Identify which cell holds the provided text, then report its [x, y] central coordinate. 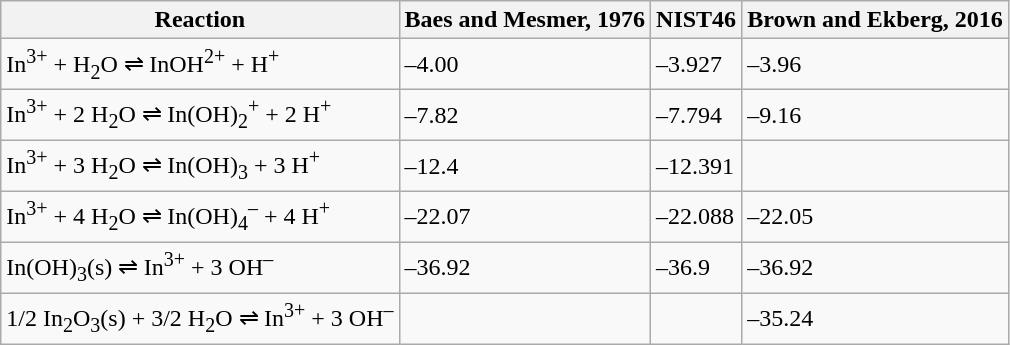
Reaction [200, 20]
Baes and Mesmer, 1976 [525, 20]
1/2 In2O3(s) + 3/2 H2O ⇌ In3+ + 3 OH– [200, 318]
Brown and Ekberg, 2016 [876, 20]
–12.4 [525, 166]
In3+ + 4 H2O ⇌ In(OH)4– + 4 H+ [200, 216]
In3+ + 2 H2O ⇌ In(OH)2+ + 2 H+ [200, 116]
–12.391 [696, 166]
–4.00 [525, 64]
–9.16 [876, 116]
In(OH)3(s) ⇌ In3+ + 3 OH– [200, 268]
–36.9 [696, 268]
In3+ + H2O ⇌ InOH2+ + H+ [200, 64]
–22.088 [696, 216]
–35.24 [876, 318]
–22.05 [876, 216]
In3+ + 3 H2O ⇌ In(OH)3 + 3 H+ [200, 166]
NIST46 [696, 20]
–7.794 [696, 116]
–3.96 [876, 64]
–22.07 [525, 216]
–7.82 [525, 116]
–3.927 [696, 64]
